Locate the cell with the specified text and output its (X, Y) center coordinate. 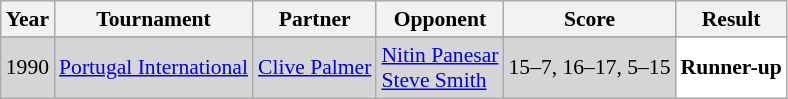
Score (589, 19)
1990 (28, 68)
Result (732, 19)
Nitin Panesar Steve Smith (440, 68)
Partner (314, 19)
Runner-up (732, 68)
Tournament (154, 19)
Year (28, 19)
Clive Palmer (314, 68)
15–7, 16–17, 5–15 (589, 68)
Opponent (440, 19)
Portugal International (154, 68)
